Scan for the cell matching the given text and deliver its [X, Y] coordinate at center. 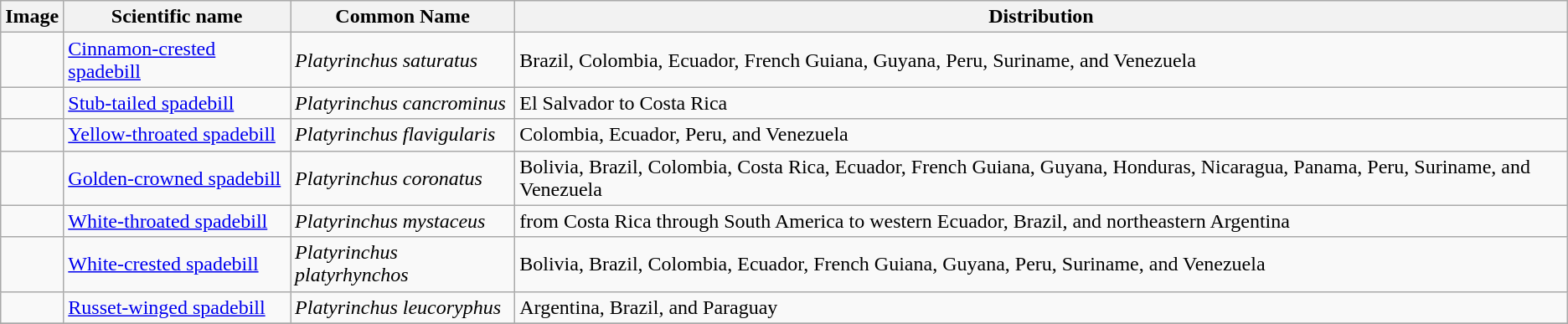
Scientific name [178, 17]
Platyrinchus platyrhynchos [403, 265]
Golden-crowned spadebill [178, 177]
Colombia, Ecuador, Peru, and Venezuela [1042, 135]
Brazil, Colombia, Ecuador, French Guiana, Guyana, Peru, Suriname, and Venezuela [1042, 60]
Russet-winged spadebill [178, 307]
Platyrinchus leucoryphus [403, 307]
Distribution [1042, 17]
Bolivia, Brazil, Colombia, Costa Rica, Ecuador, French Guiana, Guyana, Honduras, Nicaragua, Panama, Peru, Suriname, and Venezuela [1042, 177]
White-throated spadebill [178, 221]
from Costa Rica through South America to western Ecuador, Brazil, and northeastern Argentina [1042, 221]
Common Name [403, 17]
White-crested spadebill [178, 265]
Argentina, Brazil, and Paraguay [1042, 307]
Stub-tailed spadebill [178, 103]
Platyrinchus mystaceus [403, 221]
Yellow-throated spadebill [178, 135]
Cinnamon-crested spadebill [178, 60]
Platyrinchus cancrominus [403, 103]
Platyrinchus flavigularis [403, 135]
Platyrinchus coronatus [403, 177]
El Salvador to Costa Rica [1042, 103]
Image [32, 17]
Platyrinchus saturatus [403, 60]
Bolivia, Brazil, Colombia, Ecuador, French Guiana, Guyana, Peru, Suriname, and Venezuela [1042, 265]
